From the cell containing the given text, extract its center point as (x, y) coordinate. 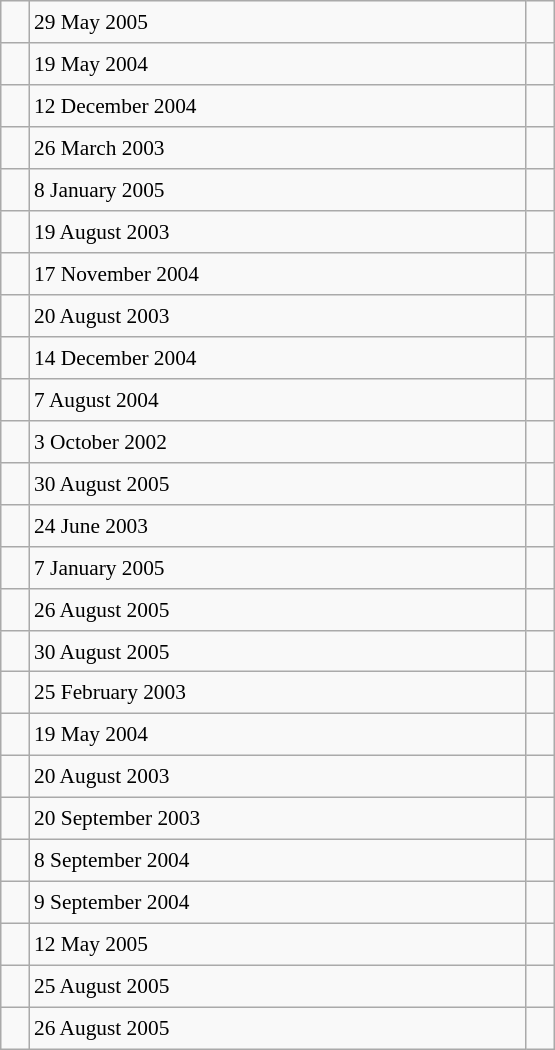
7 August 2004 (278, 399)
8 September 2004 (278, 861)
7 January 2005 (278, 567)
12 May 2005 (278, 945)
17 November 2004 (278, 274)
25 February 2003 (278, 693)
24 June 2003 (278, 525)
20 September 2003 (278, 819)
19 August 2003 (278, 232)
26 March 2003 (278, 148)
8 January 2005 (278, 190)
9 September 2004 (278, 903)
3 October 2002 (278, 441)
29 May 2005 (278, 22)
12 December 2004 (278, 106)
25 August 2005 (278, 986)
14 December 2004 (278, 358)
